Provide the (x, y) coordinate of the cell's center where the given text is located.  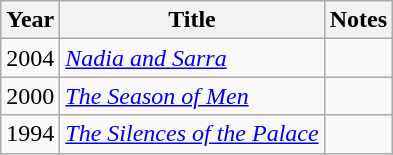
2000 (30, 96)
2004 (30, 58)
1994 (30, 134)
Year (30, 20)
The Silences of the Palace (192, 134)
Title (192, 20)
Notes (358, 20)
The Season of Men (192, 96)
Nadia and Sarra (192, 58)
